Detect which cell encompasses the target text, then output its (x, y) center coordinate. 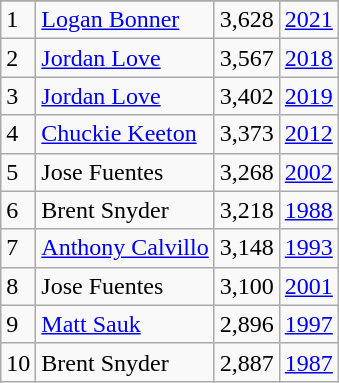
3,373 (246, 134)
1 (18, 20)
6 (18, 210)
1988 (308, 210)
2019 (308, 96)
2002 (308, 172)
3,218 (246, 210)
1987 (308, 362)
2001 (308, 286)
2012 (308, 134)
3,268 (246, 172)
2018 (308, 58)
3 (18, 96)
Matt Sauk (125, 324)
Chuckie Keeton (125, 134)
1997 (308, 324)
10 (18, 362)
3,567 (246, 58)
2021 (308, 20)
4 (18, 134)
1993 (308, 248)
2 (18, 58)
3,100 (246, 286)
7 (18, 248)
Anthony Calvillo (125, 248)
2,896 (246, 324)
5 (18, 172)
3,148 (246, 248)
Logan Bonner (125, 20)
3,402 (246, 96)
9 (18, 324)
8 (18, 286)
2,887 (246, 362)
3,628 (246, 20)
